Provide the (X, Y) coordinate of the cell's center where the given text is located.  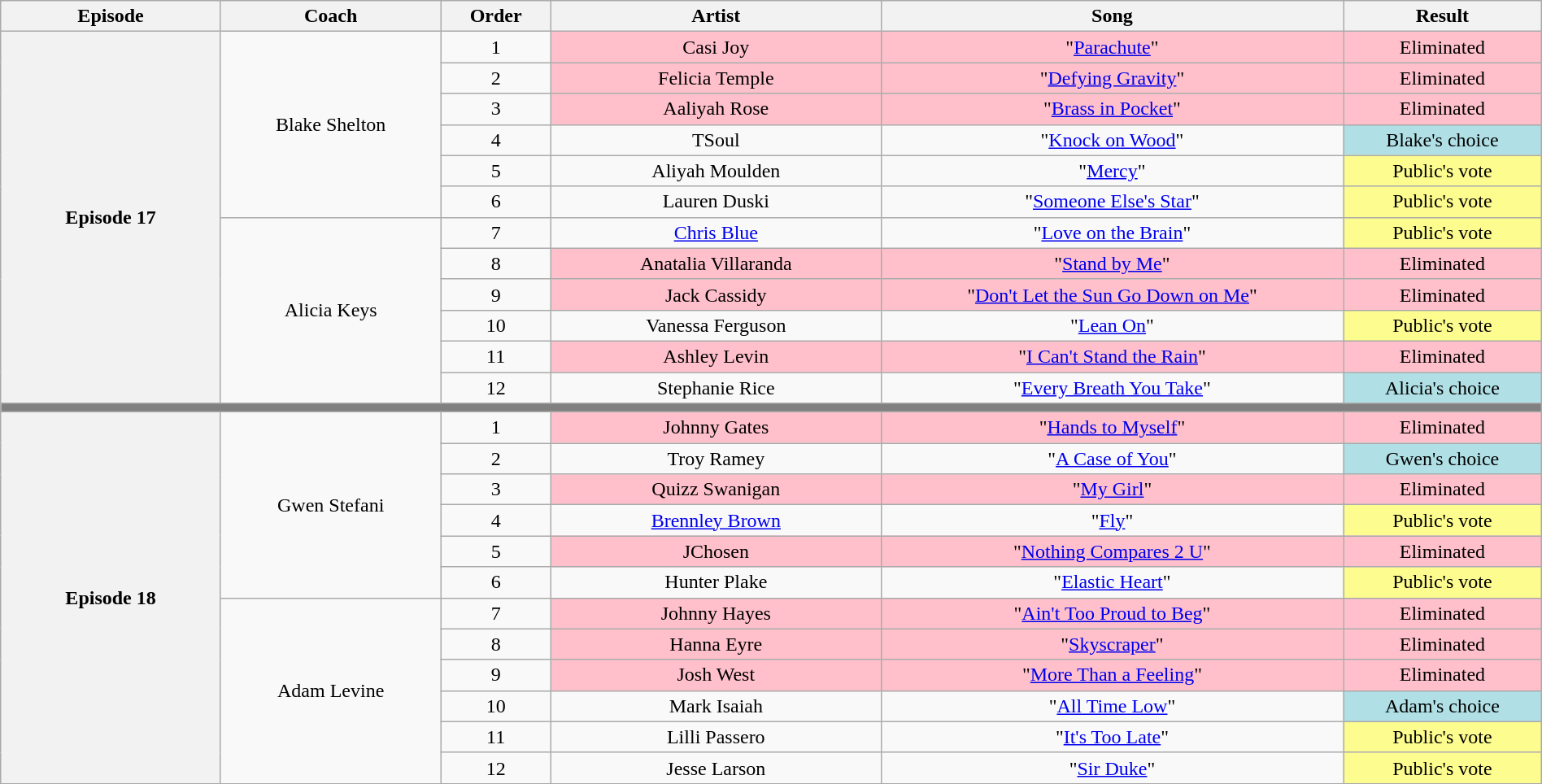
"Hands to Myself" (1112, 428)
Lauren Duski (716, 202)
Anatalia Villaranda (716, 264)
"Defying Gravity" (1112, 78)
Vanessa Ferguson (716, 325)
Coach (330, 16)
"It's Too Late" (1112, 737)
"Brass in Pocket" (1112, 109)
Artist (716, 16)
"Skyscraper" (1112, 644)
Adam's choice (1443, 706)
"Every Breath You Take" (1112, 388)
Chris Blue (716, 233)
Result (1443, 16)
Aaliyah Rose (716, 109)
Jesse Larson (716, 768)
"All Time Low" (1112, 706)
Episode 18 (111, 599)
JChosen (716, 551)
Stephanie Rice (716, 388)
Felicia Temple (716, 78)
Troy Ramey (716, 459)
"Fly" (1112, 520)
"Stand by Me" (1112, 264)
"Nothing Compares 2 U" (1112, 551)
Alicia Keys (330, 310)
Order (496, 16)
Josh West (716, 675)
Aliyah Moulden (716, 171)
Adam Levine (330, 690)
"Don't Let the Sun Go Down on Me" (1112, 294)
Johnny Hayes (716, 613)
Jack Cassidy (716, 294)
Episode 17 (111, 218)
"Lean On" (1112, 325)
Mark Isaiah (716, 706)
"Someone Else's Star" (1112, 202)
"Knock on Wood" (1112, 140)
Ashley Levin (716, 356)
"Mercy" (1112, 171)
"Parachute" (1112, 47)
Gwen Stefani (330, 505)
"I Can't Stand the Rain" (1112, 356)
Blake Shelton (330, 124)
Hanna Eyre (716, 644)
Lilli Passero (716, 737)
Johnny Gates (716, 428)
Hunter Plake (716, 582)
Quizz Swanigan (716, 490)
Song (1112, 16)
Brennley Brown (716, 520)
"Ain't Too Proud to Beg" (1112, 613)
"Elastic Heart" (1112, 582)
"A Case of You" (1112, 459)
Casi Joy (716, 47)
Blake's choice (1443, 140)
Episode (111, 16)
TSoul (716, 140)
"Love on the Brain" (1112, 233)
Alicia's choice (1443, 388)
"Sir Duke" (1112, 768)
"My Girl" (1112, 490)
Gwen's choice (1443, 459)
"More Than a Feeling" (1112, 675)
